Determine the (X, Y) coordinate at the center of the cell enclosing the given text.  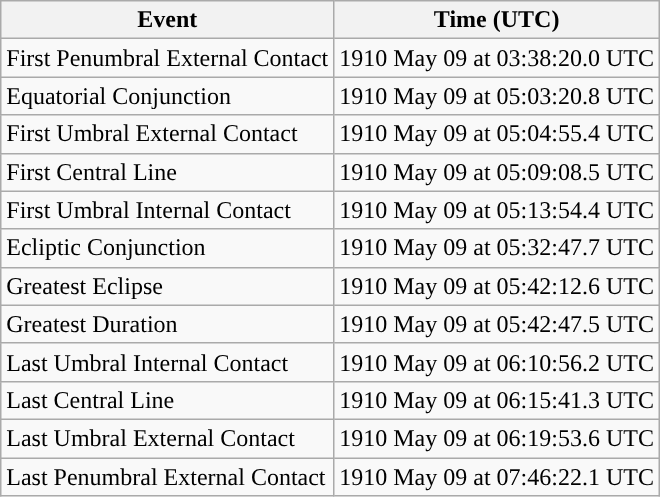
Last Umbral External Contact (168, 438)
Equatorial Conjunction (168, 96)
First Umbral External Contact (168, 134)
Ecliptic Conjunction (168, 248)
Last Central Line (168, 400)
1910 May 09 at 06:19:53.6 UTC (497, 438)
1910 May 09 at 03:38:20.0 UTC (497, 58)
First Penumbral External Contact (168, 58)
Last Penumbral External Contact (168, 477)
Greatest Eclipse (168, 286)
1910 May 09 at 07:46:22.1 UTC (497, 477)
1910 May 09 at 06:10:56.2 UTC (497, 362)
Last Umbral Internal Contact (168, 362)
Greatest Duration (168, 324)
Event (168, 20)
1910 May 09 at 05:13:54.4 UTC (497, 210)
1910 May 09 at 05:42:47.5 UTC (497, 324)
Time (UTC) (497, 20)
1910 May 09 at 05:42:12.6 UTC (497, 286)
1910 May 09 at 05:04:55.4 UTC (497, 134)
1910 May 09 at 05:03:20.8 UTC (497, 96)
1910 May 09 at 05:32:47.7 UTC (497, 248)
First Central Line (168, 172)
First Umbral Internal Contact (168, 210)
1910 May 09 at 06:15:41.3 UTC (497, 400)
1910 May 09 at 05:09:08.5 UTC (497, 172)
